From the cell containing the given text, extract its center point as (X, Y) coordinate. 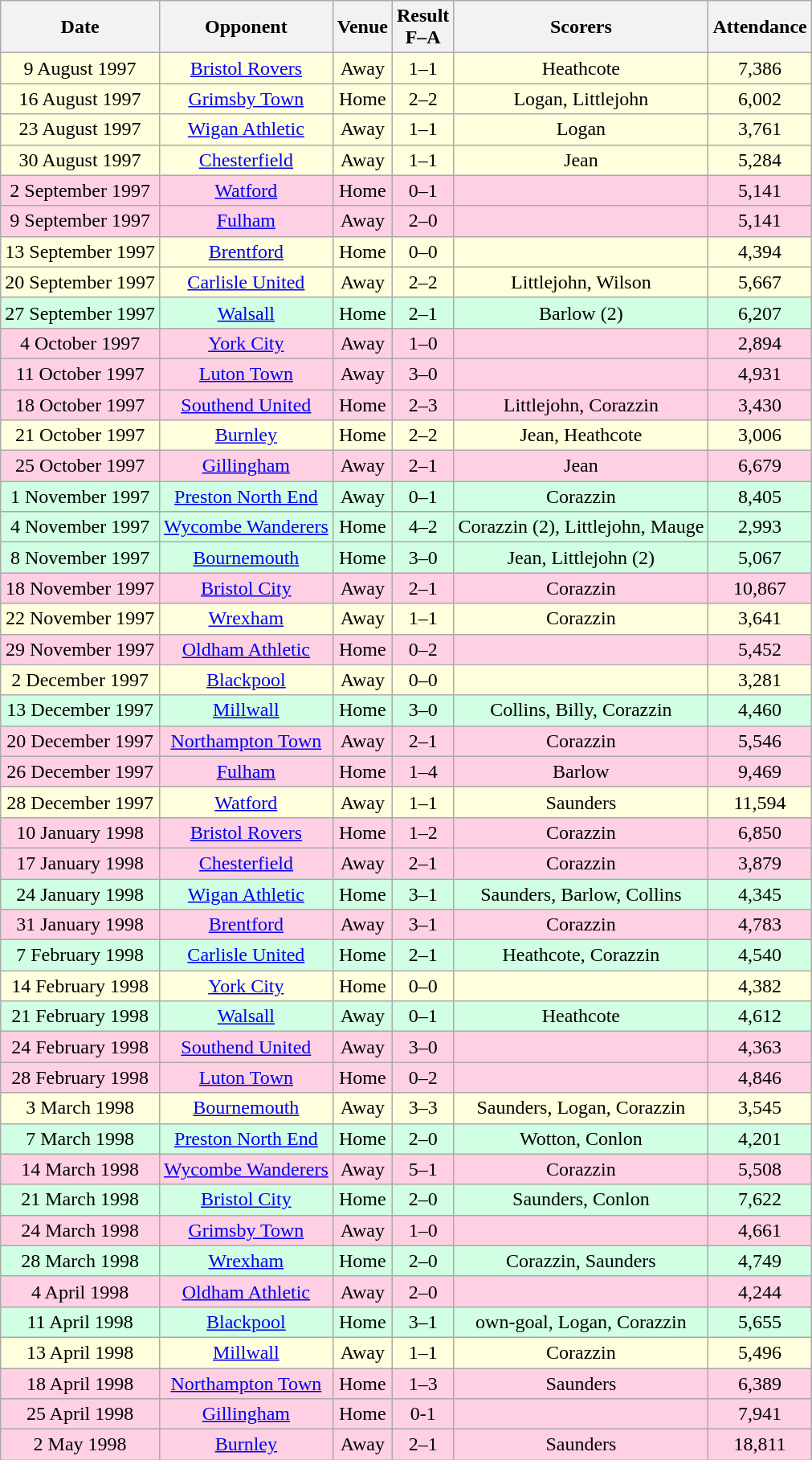
Jean, Heathcote (581, 436)
18 October 1997 (80, 404)
3,545 (760, 1108)
27 September 1997 (80, 313)
24 January 1998 (80, 894)
4,661 (760, 1230)
Logan, Littlejohn (581, 99)
21 March 1998 (80, 1200)
Littlejohn, Wilson (581, 282)
31 January 1998 (80, 925)
28 March 1998 (80, 1261)
Attendance (760, 27)
18,811 (760, 1445)
4,345 (760, 894)
Date (80, 27)
Littlejohn, Corazzin (581, 404)
21 February 1998 (80, 1016)
18 November 1997 (80, 588)
own-goal, Logan, Corazzin (581, 1322)
16 August 1997 (80, 99)
5,284 (760, 160)
20 December 1997 (80, 741)
0-1 (422, 1414)
3,430 (760, 404)
Scorers (581, 27)
17 January 1998 (80, 863)
Corazzin (2), Littlejohn, Mauge (581, 527)
4,201 (760, 1139)
7 March 1998 (80, 1139)
4,382 (760, 986)
4 October 1997 (80, 343)
1–2 (422, 832)
24 March 1998 (80, 1230)
4,244 (760, 1291)
20 September 1997 (80, 282)
6,850 (760, 832)
11 October 1997 (80, 374)
4,931 (760, 374)
1–3 (422, 1383)
14 March 1998 (80, 1169)
5–1 (422, 1169)
6,002 (760, 99)
5,452 (760, 649)
29 November 1997 (80, 649)
7,941 (760, 1414)
7,622 (760, 1200)
Collins, Billy, Corazzin (581, 710)
21 October 1997 (80, 436)
Venue (362, 27)
14 February 1998 (80, 986)
4 November 1997 (80, 527)
7,386 (760, 68)
Jean, Littlejohn (2) (581, 558)
2 September 1997 (80, 190)
2,894 (760, 343)
9 August 1997 (80, 68)
3–3 (422, 1108)
4,846 (760, 1078)
10,867 (760, 588)
Barlow (2) (581, 313)
Corazzin, Saunders (581, 1261)
3,879 (760, 863)
6,389 (760, 1383)
6,207 (760, 313)
Saunders, Conlon (581, 1200)
11,594 (760, 802)
13 December 1997 (80, 710)
Logan (581, 129)
4,612 (760, 1016)
4 April 1998 (80, 1291)
4,460 (760, 710)
3,281 (760, 680)
13 September 1997 (80, 252)
23 August 1997 (80, 129)
4,394 (760, 252)
Barlow (581, 771)
1–4 (422, 771)
18 April 1998 (80, 1383)
26 December 1997 (80, 771)
5,496 (760, 1352)
28 December 1997 (80, 802)
2,993 (760, 527)
2 May 1998 (80, 1445)
Saunders, Barlow, Collins (581, 894)
ResultF–A (422, 27)
30 August 1997 (80, 160)
13 April 1998 (80, 1352)
10 January 1998 (80, 832)
3,641 (760, 619)
6,679 (760, 466)
25 April 1998 (80, 1414)
7 February 1998 (80, 955)
2–3 (422, 404)
25 October 1997 (80, 466)
Heathcote, Corazzin (581, 955)
9 September 1997 (80, 221)
4,749 (760, 1261)
4–2 (422, 527)
3 March 1998 (80, 1108)
1 November 1997 (80, 497)
8,405 (760, 497)
11 April 1998 (80, 1322)
22 November 1997 (80, 619)
8 November 1997 (80, 558)
Wotton, Conlon (581, 1139)
5,546 (760, 741)
5,508 (760, 1169)
4,363 (760, 1047)
9,469 (760, 771)
Saunders, Logan, Corazzin (581, 1108)
4,540 (760, 955)
2 December 1997 (80, 680)
5,655 (760, 1322)
3,006 (760, 436)
24 February 1998 (80, 1047)
5,067 (760, 558)
5,667 (760, 282)
28 February 1998 (80, 1078)
4,783 (760, 925)
3,761 (760, 129)
Opponent (246, 27)
